For the text-containing cell, return its midpoint in (x, y) coordinate format. 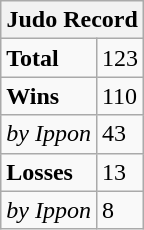
8 (120, 210)
Total (49, 58)
13 (120, 172)
123 (120, 58)
110 (120, 96)
Losses (49, 172)
Judo Record (72, 20)
Wins (49, 96)
43 (120, 134)
